Identify which cell holds the provided text, then report its (x, y) central coordinate. 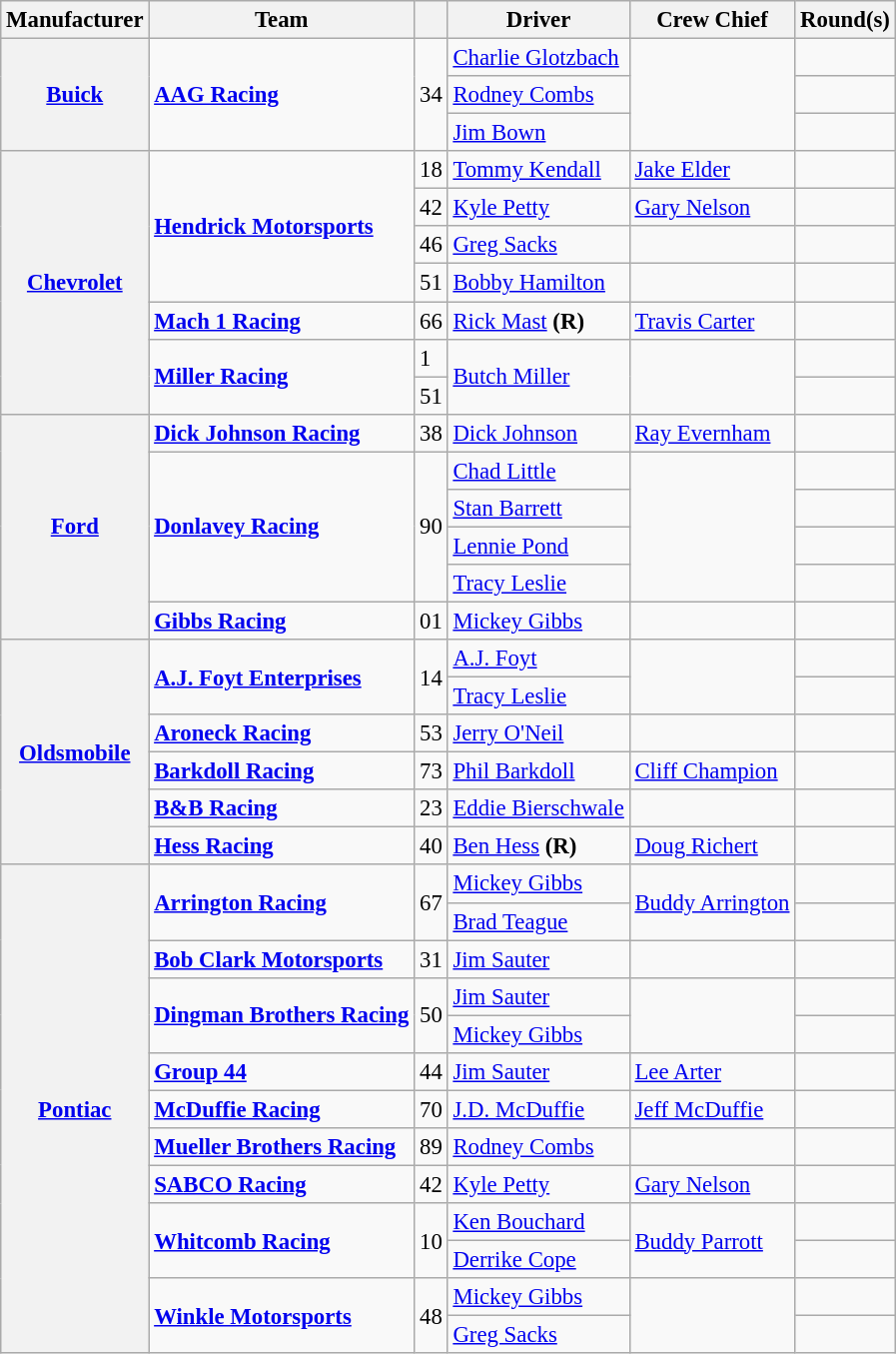
Dick Johnson (538, 433)
Group 44 (282, 1072)
Crew Chief (712, 20)
40 (432, 846)
Stan Barrett (538, 509)
Lennie Pond (538, 546)
18 (432, 170)
Rick Mast (R) (538, 321)
70 (432, 1109)
38 (432, 433)
Mach 1 Racing (282, 321)
Dingman Brothers Racing (282, 1015)
Cliff Champion (712, 771)
Arrington Racing (282, 903)
Charlie Glotzbach (538, 58)
Jeff McDuffie (712, 1109)
Tommy Kendall (538, 170)
Round(s) (845, 20)
Ford (75, 527)
Jim Bown (538, 133)
Miller Racing (282, 376)
Winkle Motorsports (282, 1315)
Bob Clark Motorsports (282, 959)
67 (432, 903)
Oldsmobile (75, 752)
J.D. McDuffie (538, 1109)
Bobby Hamilton (538, 283)
66 (432, 321)
Ben Hess (R) (538, 846)
23 (432, 808)
31 (432, 959)
Donlavey Racing (282, 527)
A.J. Foyt (538, 659)
Team (282, 20)
48 (432, 1315)
Butch Miller (538, 376)
50 (432, 1015)
44 (432, 1072)
Jake Elder (712, 170)
46 (432, 245)
Manufacturer (75, 20)
Buddy Parrott (712, 1241)
Ray Evernham (712, 433)
Phil Barkdoll (538, 771)
Derrike Cope (538, 1260)
Barkdoll Racing (282, 771)
SABCO Racing (282, 1184)
10 (432, 1241)
90 (432, 527)
Gibbs Racing (282, 621)
14 (432, 677)
Aroneck Racing (282, 733)
Driver (538, 20)
Travis Carter (712, 321)
Chevrolet (75, 282)
Whitcomb Racing (282, 1241)
1 (432, 358)
Lee Arter (712, 1072)
89 (432, 1147)
73 (432, 771)
Hendrick Motorsports (282, 226)
Buick (75, 96)
McDuffie Racing (282, 1109)
AAG Racing (282, 96)
Pontiac (75, 1109)
Buddy Arrington (712, 903)
Dick Johnson Racing (282, 433)
Jerry O'Neil (538, 733)
Ken Bouchard (538, 1222)
Eddie Bierschwale (538, 808)
01 (432, 621)
A.J. Foyt Enterprises (282, 677)
Brad Teague (538, 921)
B&B Racing (282, 808)
34 (432, 96)
Hess Racing (282, 846)
53 (432, 733)
Doug Richert (712, 846)
Mueller Brothers Racing (282, 1147)
Chad Little (538, 471)
